Identify which cell holds the provided text, then report its [X, Y] central coordinate. 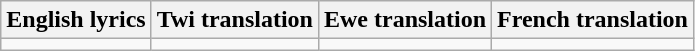
Ewe translation [404, 20]
French translation [593, 20]
English lyrics [76, 20]
Twi translation [234, 20]
